Extract the (x, y) coordinate from the center of the cell holding the provided text.  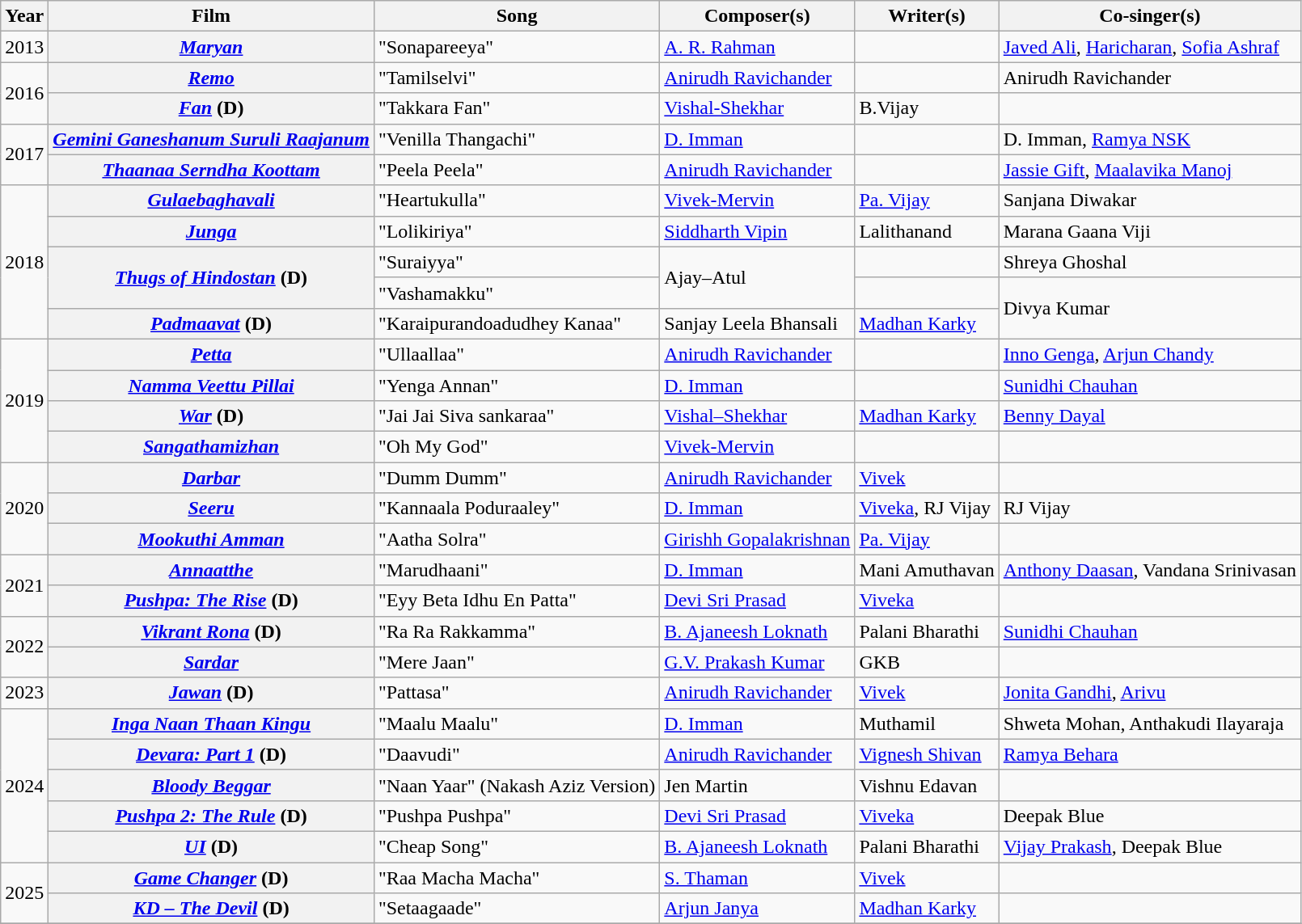
2016 (24, 93)
"Dumm Dumm" (516, 478)
"Yenga Annan" (516, 386)
Co-singer(s) (1150, 16)
"Jai Jai Siva sankaraa" (516, 416)
Writer(s) (927, 16)
S. Thaman (757, 877)
"Lolikiriya" (516, 231)
Ramya Behara (1150, 754)
2017 (24, 154)
Pushpa: The Rise (D) (212, 601)
"Maalu Maalu" (516, 724)
Lalithanand (927, 231)
Petta (212, 354)
"Daavudi" (516, 754)
"Suraiyya" (516, 262)
"Sonapareeya" (516, 47)
2019 (24, 400)
Fan (D) (212, 108)
Girishh Gopalakrishnan (757, 539)
Namma Veettu Pillai (212, 386)
Viveka, RJ Vijay (927, 508)
Jonita Gandhi, Arivu (1150, 693)
"Karaipurandoadudhey Kanaa" (516, 323)
D. Imman, Ramya NSK (1150, 139)
Benny Dayal (1150, 416)
Inga Naan Thaan Kingu (212, 724)
Thaanaa Serndha Koottam (212, 170)
"Kannaala Poduraaley" (516, 508)
2020 (24, 508)
"Naan Yaar" (Nakash Aziz Version) (516, 785)
Song (516, 16)
Game Changer (D) (212, 877)
2021 (24, 585)
A. R. Rahman (757, 47)
Muthamil (927, 724)
Annaatthe (212, 570)
Vishnu Edavan (927, 785)
B.Vijay (927, 108)
Devara: Part 1 (D) (212, 754)
"Marudhaani" (516, 570)
Junga (212, 231)
Mookuthi Amman (212, 539)
"Heartukulla" (516, 200)
War (D) (212, 416)
2022 (24, 647)
"Eyy Beta Idhu En Patta" (516, 601)
2023 (24, 693)
Siddharth Vipin (757, 231)
Deepak Blue (1150, 816)
"Cheap Song" (516, 846)
Seeru (212, 508)
Jawan (D) (212, 693)
"Peela Peela" (516, 170)
Vishal–Shekhar (757, 416)
Vikrant Rona (D) (212, 631)
Jassie Gift, Maalavika Manoj (1150, 170)
"Aatha Solra" (516, 539)
Bloody Beggar (212, 785)
Composer(s) (757, 16)
Gemini Ganeshanum Suruli Raajanum (212, 139)
UI (D) (212, 846)
Vijay Prakash, Deepak Blue (1150, 846)
2025 (24, 892)
Ajay–Atul (757, 277)
GKB (927, 662)
Mani Amuthavan (927, 570)
"Pushpa Pushpa" (516, 816)
Sardar (212, 662)
"Setaagaade" (516, 909)
2024 (24, 785)
Jen Martin (757, 785)
Pushpa 2: The Rule (D) (212, 816)
Divya Kumar (1150, 308)
Maryan (212, 47)
G.V. Prakash Kumar (757, 662)
"Ra Ra Rakkamma" (516, 631)
"Oh My God" (516, 447)
"Pattasa" (516, 693)
KD – The Devil (D) (212, 909)
2013 (24, 47)
"Raa Macha Macha" (516, 877)
"Venilla Thangachi" (516, 139)
"Takkara Fan" (516, 108)
"Vashamakku" (516, 293)
Thugs of Hindostan (D) (212, 277)
RJ Vijay (1150, 508)
Anthony Daasan, Vandana Srinivasan (1150, 570)
Inno Genga, Arjun Chandy (1150, 354)
Remo (212, 78)
Year (24, 16)
"Tamilselvi" (516, 78)
Sangathamizhan (212, 447)
Vishal-Shekhar (757, 108)
Arjun Janya (757, 909)
2018 (24, 262)
Sanjay Leela Bhansali (757, 323)
Marana Gaana Viji (1150, 231)
"Mere Jaan" (516, 662)
Padmaavat (D) (212, 323)
"Ullaallaa" (516, 354)
Sanjana Diwakar (1150, 200)
Film (212, 16)
Javed Ali, Haricharan, Sofia Ashraf (1150, 47)
Shweta Mohan, Anthakudi Ilayaraja (1150, 724)
Shreya Ghoshal (1150, 262)
Vignesh Shivan (927, 754)
Gulaebaghavali (212, 200)
Darbar (212, 478)
